Return (X, Y) of the center of cell containing provided text 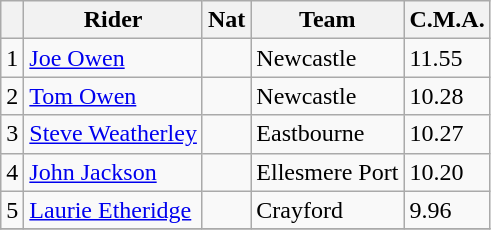
5 (12, 210)
C.M.A. (447, 20)
Nat (226, 20)
Ellesmere Port (328, 172)
Rider (114, 20)
John Jackson (114, 172)
Tom Owen (114, 96)
10.28 (447, 96)
10.27 (447, 134)
Crayford (328, 210)
11.55 (447, 58)
9.96 (447, 210)
3 (12, 134)
Steve Weatherley (114, 134)
1 (12, 58)
Laurie Etheridge (114, 210)
Team (328, 20)
Joe Owen (114, 58)
Eastbourne (328, 134)
2 (12, 96)
4 (12, 172)
10.20 (447, 172)
